Extract the [x, y] coordinate from the center of the cell holding the provided text.  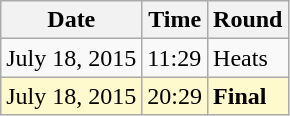
Round [248, 20]
20:29 [175, 96]
Time [175, 20]
11:29 [175, 58]
Final [248, 96]
Heats [248, 58]
Date [72, 20]
